Provide the (x, y) coordinate of the cell's center where the given text is located.  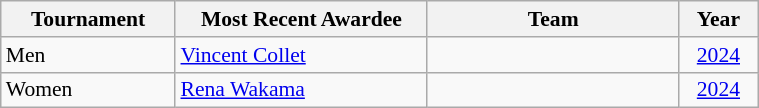
Rena Wakama (301, 90)
Men (88, 55)
Tournament (88, 19)
Women (88, 90)
Most Recent Awardee (301, 19)
Vincent Collet (301, 55)
Year (718, 19)
Team (553, 19)
